Determine the (X, Y) coordinate at the center of the cell enclosing the given text.  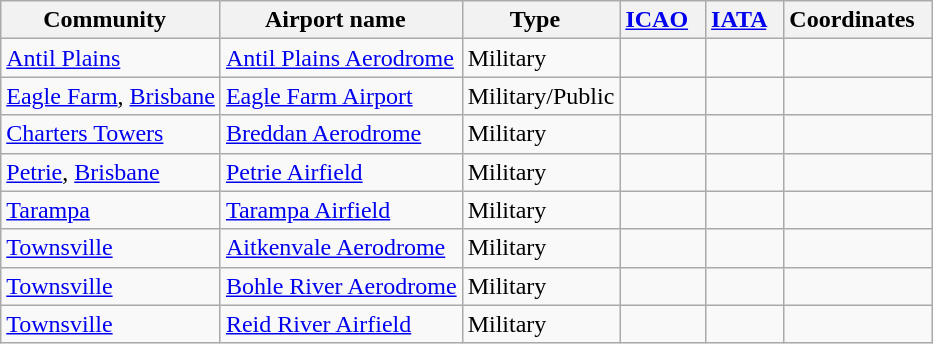
Antil Plains (111, 58)
Petrie Airfield (341, 172)
Tarampa (111, 210)
Breddan Aerodrome (341, 134)
Antil Plains Aerodrome (341, 58)
Airport name (341, 20)
Reid River Airfield (341, 324)
Military/Public (541, 96)
Petrie, Brisbane (111, 172)
Coordinates (858, 20)
Community (111, 20)
Eagle Farm Airport (341, 96)
ICAO (663, 20)
IATA (745, 20)
Aitkenvale Aerodrome (341, 248)
Tarampa Airfield (341, 210)
Bohle River Aerodrome (341, 286)
Eagle Farm, Brisbane (111, 96)
Charters Towers (111, 134)
Type (541, 20)
